Output the [X, Y] coordinate of the center of the cell containing the given text.  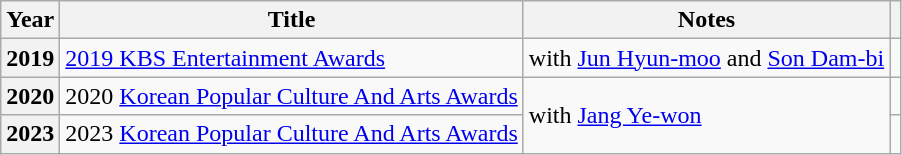
2020 [30, 96]
2020 Korean Popular Culture And Arts Awards [292, 96]
with Jang Ye-won [706, 115]
Year [30, 20]
Title [292, 20]
2019 [30, 58]
2023 Korean Popular Culture And Arts Awards [292, 134]
Notes [706, 20]
with Jun Hyun-moo and Son Dam-bi [706, 58]
2023 [30, 134]
2019 KBS Entertainment Awards [292, 58]
